For the text-containing cell, return its midpoint in (X, Y) coordinate format. 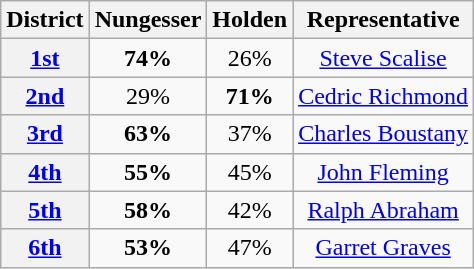
John Fleming (384, 172)
63% (148, 134)
45% (250, 172)
Cedric Richmond (384, 96)
Representative (384, 20)
71% (250, 96)
Charles Boustany (384, 134)
Ralph Abraham (384, 210)
2nd (45, 96)
58% (148, 210)
3rd (45, 134)
55% (148, 172)
42% (250, 210)
74% (148, 58)
Steve Scalise (384, 58)
47% (250, 248)
Garret Graves (384, 248)
37% (250, 134)
District (45, 20)
26% (250, 58)
5th (45, 210)
4th (45, 172)
6th (45, 248)
53% (148, 248)
Holden (250, 20)
1st (45, 58)
29% (148, 96)
Nungesser (148, 20)
